Capture the cell that displays the provided text and extract its [x, y] central coordinate. 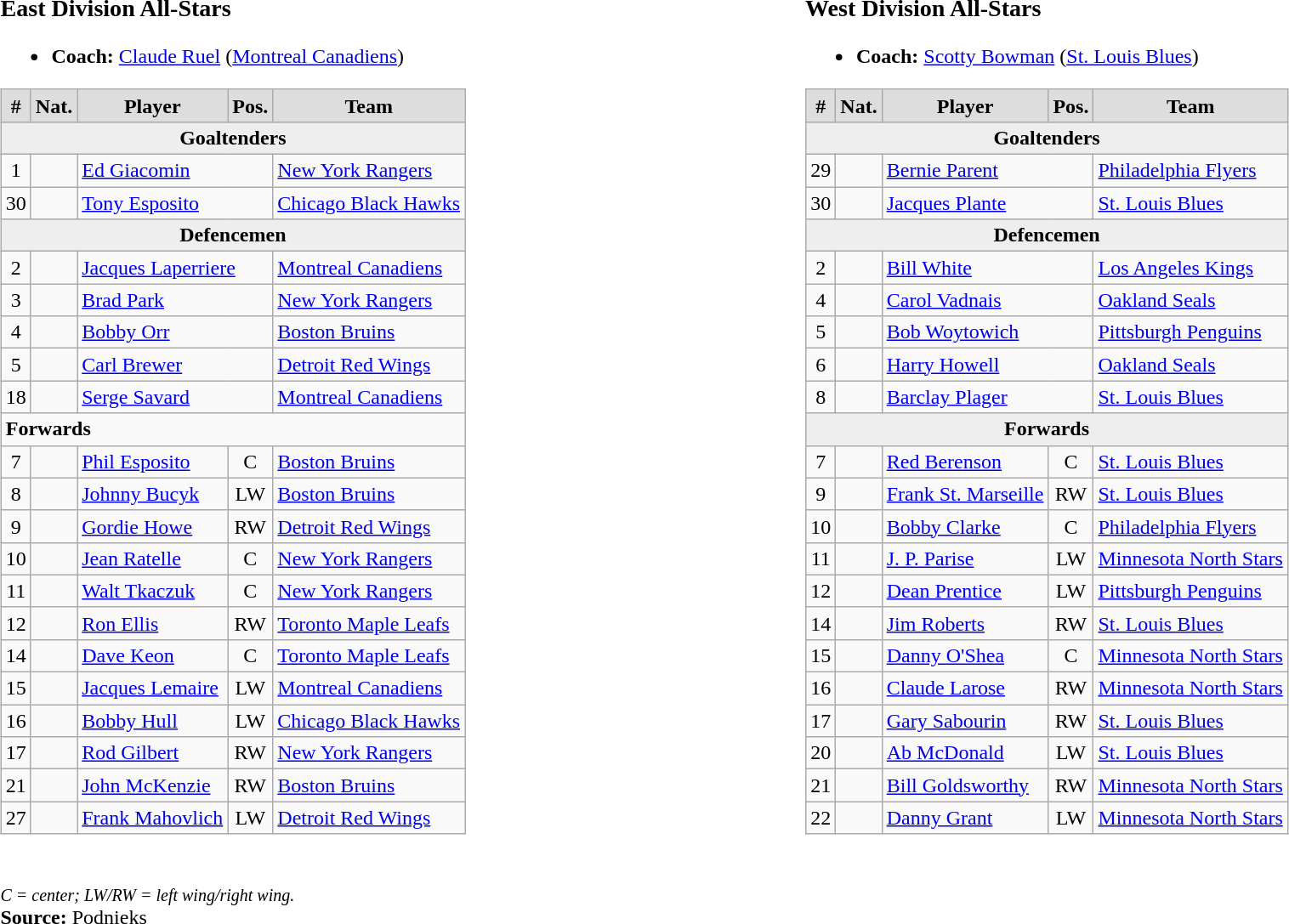
6 [821, 365]
Ed Giacomin [175, 171]
Bernie Parent [988, 171]
Bobby Clarke [965, 526]
Phil Esposito [153, 462]
Serge Savard [175, 397]
Harry Howell [988, 365]
J. P. Parise [965, 558]
27 [15, 818]
Jean Ratelle [153, 558]
Jacques Lemaire [153, 689]
Danny Grant [965, 818]
Johnny Bucyk [153, 494]
Gordie Howe [153, 526]
Claude Larose [965, 689]
3 [15, 300]
Los Angeles Kings [1190, 268]
Danny O'Shea [965, 655]
Bobby Orr [175, 332]
Ron Ellis [153, 623]
Carol Vadnais [988, 300]
20 [821, 753]
Bobby Hull [153, 721]
Jim Roberts [965, 623]
29 [821, 171]
Brad Park [175, 300]
Jacques Plante [988, 203]
22 [821, 818]
Gary Sabourin [965, 721]
Dean Prentice [965, 591]
Bill Goldsworthy [965, 785]
Dave Keon [153, 655]
1 [15, 171]
Walt Tkaczuk [153, 591]
Bob Woytowich [988, 332]
Jacques Laperriere [175, 268]
Barclay Plager [988, 397]
Bill White [988, 268]
John McKenzie [153, 785]
Rod Gilbert [153, 753]
18 [15, 397]
Red Berenson [965, 462]
Frank Mahovlich [153, 818]
Frank St. Marseille [965, 494]
Tony Esposito [175, 203]
Ab McDonald [965, 753]
Carl Brewer [175, 365]
